Output the [X, Y] coordinate of the center of the cell containing the given text.  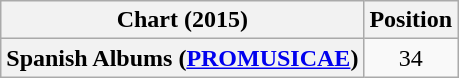
Spanish Albums (PROMUSICAE) [182, 58]
34 [411, 58]
Chart (2015) [182, 20]
Position [411, 20]
